Extract the (x, y) coordinate from the center of the cell holding the provided text.  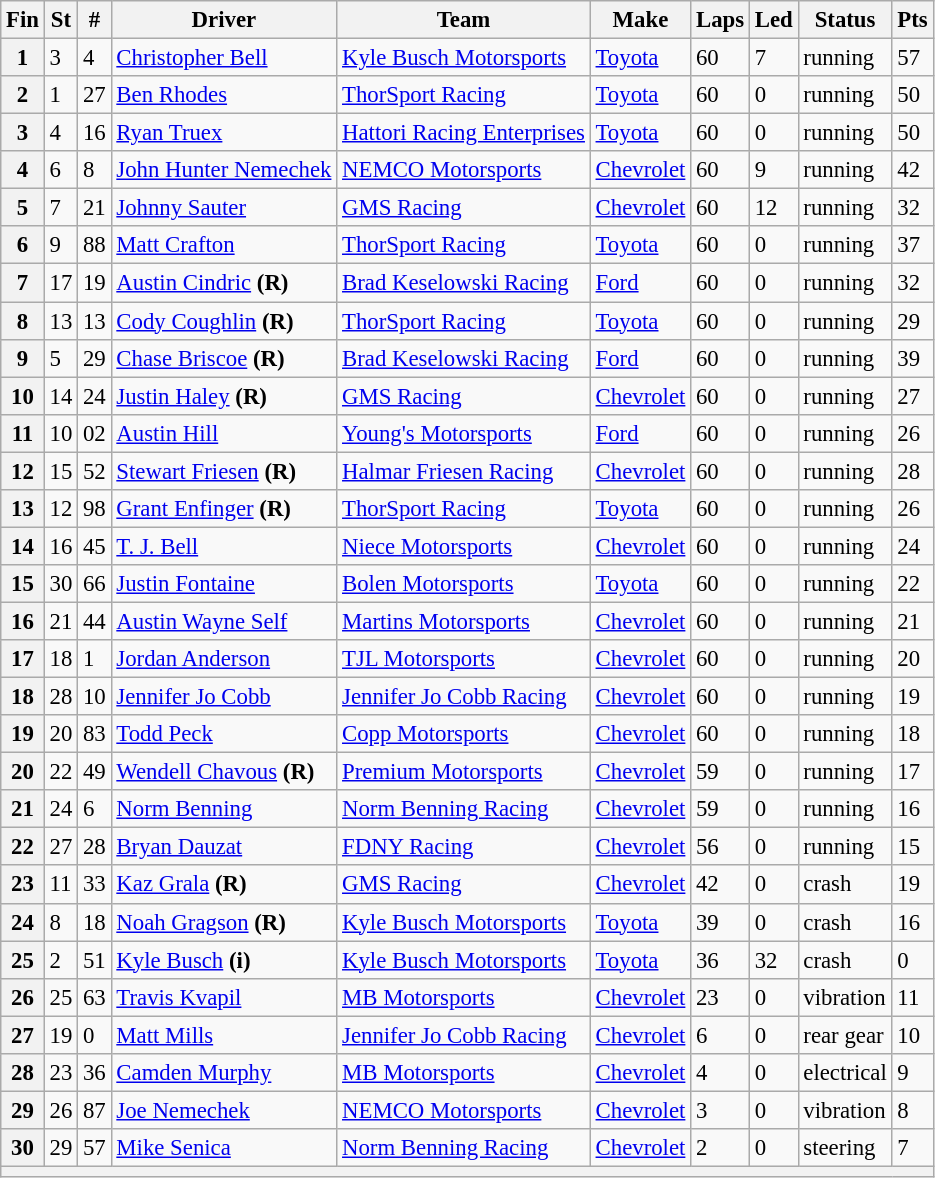
63 (94, 997)
Norm Benning (224, 809)
Chase Briscoe (R) (224, 358)
Christopher Bell (224, 58)
Kyle Busch (i) (224, 960)
Niece Motorsports (464, 546)
33 (94, 885)
Ben Rhodes (224, 95)
Grant Enfinger (R) (224, 509)
Fin (23, 20)
rear gear (845, 1035)
56 (720, 847)
Mike Senica (224, 1148)
Make (640, 20)
87 (94, 1110)
steering (845, 1148)
# (94, 20)
Austin Hill (224, 433)
TJL Motorsports (464, 659)
Status (845, 20)
FDNY Racing (464, 847)
Hattori Racing Enterprises (464, 133)
Copp Motorsports (464, 734)
Todd Peck (224, 734)
Bolen Motorsports (464, 584)
Matt Mills (224, 1035)
Bryan Dauzat (224, 847)
Camden Murphy (224, 1073)
66 (94, 584)
83 (94, 734)
98 (94, 509)
John Hunter Nemechek (224, 170)
Cody Coughlin (R) (224, 321)
45 (94, 546)
Kaz Grala (R) (224, 885)
St (60, 20)
Austin Cindric (R) (224, 283)
49 (94, 772)
Stewart Friesen (R) (224, 471)
Austin Wayne Self (224, 621)
Pts (912, 20)
Justin Fontaine (224, 584)
Joe Nemechek (224, 1110)
44 (94, 621)
T. J. Bell (224, 546)
Laps (720, 20)
Johnny Sauter (224, 208)
Young's Motorsports (464, 433)
Justin Haley (R) (224, 396)
Martins Motorsports (464, 621)
Team (464, 20)
37 (912, 245)
51 (94, 960)
electrical (845, 1073)
Ryan Truex (224, 133)
Travis Kvapil (224, 997)
88 (94, 245)
Led (774, 20)
Matt Crafton (224, 245)
Wendell Chavous (R) (224, 772)
Premium Motorsports (464, 772)
Noah Gragson (R) (224, 922)
Driver (224, 20)
Jennifer Jo Cobb (224, 697)
Halmar Friesen Racing (464, 471)
Jordan Anderson (224, 659)
02 (94, 433)
52 (94, 471)
